Return the (X, Y) coordinate for the center point of the cell that contains the specified text.  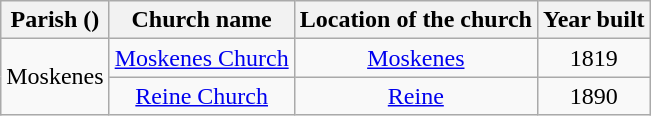
Moskenes Church (202, 58)
Church name (202, 20)
Reine Church (202, 96)
Year built (594, 20)
Parish () (55, 20)
1819 (594, 58)
1890 (594, 96)
Location of the church (416, 20)
Reine (416, 96)
